Provide the (X, Y) coordinate of the cell's center where the given text is located.  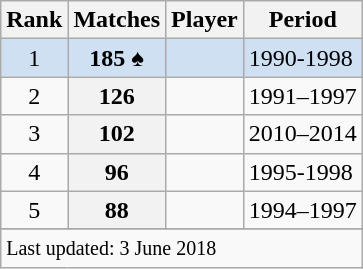
Period (302, 20)
1995-1998 (302, 172)
102 (117, 134)
Player (205, 20)
Rank (34, 20)
1990-1998 (302, 58)
88 (117, 210)
126 (117, 96)
3 (34, 134)
2 (34, 96)
1 (34, 58)
5 (34, 210)
4 (34, 172)
1991–1997 (302, 96)
2010–2014 (302, 134)
Last updated: 3 June 2018 (182, 248)
96 (117, 172)
185 ♠ (117, 58)
Matches (117, 20)
1994–1997 (302, 210)
